Capture the cell that displays the provided text and extract its (x, y) central coordinate. 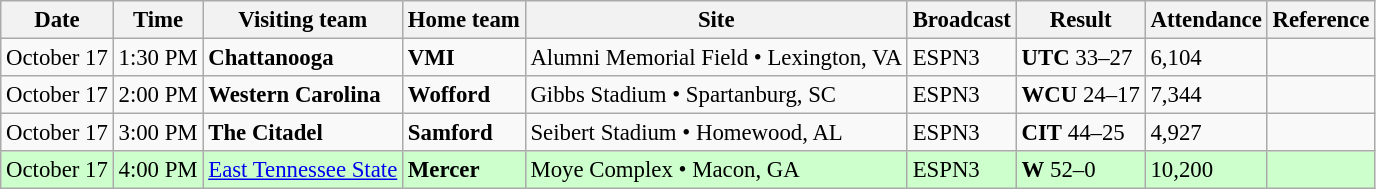
2:00 PM (158, 95)
10,200 (1206, 170)
UTC 33–27 (1080, 58)
Western Carolina (303, 95)
Home team (464, 20)
Reference (1321, 20)
Date (57, 20)
4,927 (1206, 133)
Mercer (464, 170)
WCU 24–17 (1080, 95)
East Tennessee State (303, 170)
Broadcast (962, 20)
6,104 (1206, 58)
7,344 (1206, 95)
Seibert Stadium • Homewood, AL (716, 133)
Samford (464, 133)
Gibbs Stadium • Spartanburg, SC (716, 95)
Wofford (464, 95)
Visiting team (303, 20)
Attendance (1206, 20)
Result (1080, 20)
Alumni Memorial Field • Lexington, VA (716, 58)
Time (158, 20)
W 52–0 (1080, 170)
Site (716, 20)
VMI (464, 58)
1:30 PM (158, 58)
CIT 44–25 (1080, 133)
3:00 PM (158, 133)
Moye Complex • Macon, GA (716, 170)
Chattanooga (303, 58)
4:00 PM (158, 170)
The Citadel (303, 133)
